Return [x, y] of the center of cell containing provided text 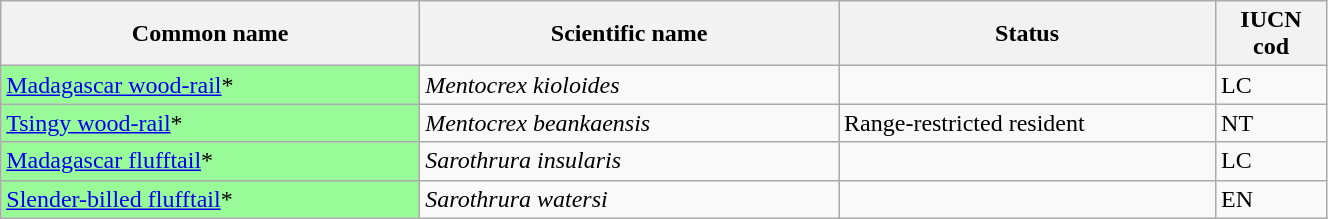
EN [1272, 199]
Status [1028, 34]
Madagascar flufftail* [210, 161]
Sarothrura insularis [630, 161]
Common name [210, 34]
IUCN cod [1272, 34]
Sarothrura watersi [630, 199]
Scientific name [630, 34]
Slender-billed flufftail* [210, 199]
Tsingy wood-rail* [210, 123]
Mentocrex beankaensis [630, 123]
NT [1272, 123]
Madagascar wood-rail* [210, 85]
Mentocrex kioloides [630, 85]
Range-restricted resident [1028, 123]
